Detect which cell encompasses the target text, then output its [x, y] center coordinate. 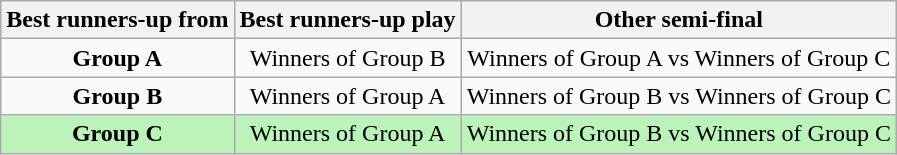
Winners of Group B [348, 58]
Group B [118, 96]
Best runners-up play [348, 20]
Winners of Group A vs Winners of Group C [678, 58]
Group C [118, 134]
Best runners-up from [118, 20]
Group A [118, 58]
Other semi-final [678, 20]
